Output the [X, Y] coordinate of the center of the cell containing the given text.  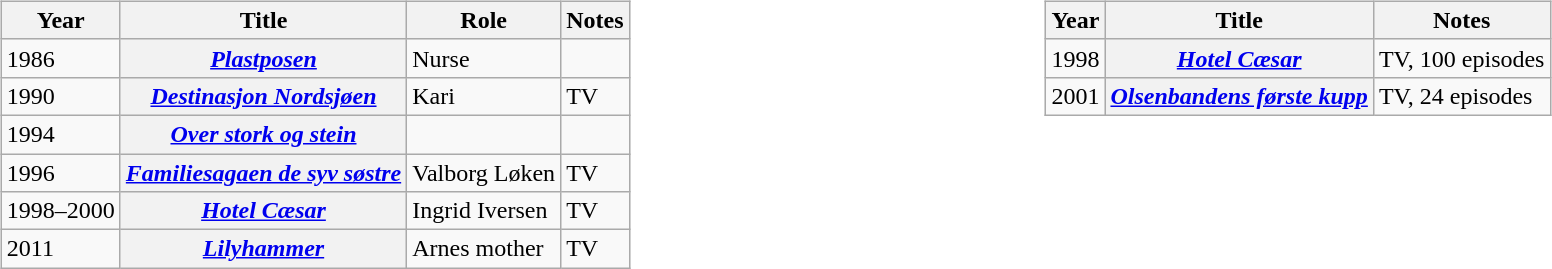
Plastposen [263, 58]
Role [484, 20]
Olsenbandens første kupp [1239, 96]
2001 [1076, 96]
Arnes mother [484, 249]
Valborg Løken [484, 173]
1998–2000 [60, 211]
1990 [60, 96]
Familiesagaen de syv søstre [263, 173]
Ingrid Iversen [484, 211]
Kari [484, 96]
Destinasjon Nordsjøen [263, 96]
TV, 24 episodes [1462, 96]
1994 [60, 134]
TV, 100 episodes [1462, 58]
1986 [60, 58]
1996 [60, 173]
Nurse [484, 58]
2011 [60, 249]
1998 [1076, 58]
Lilyhammer [263, 249]
Over stork og stein [263, 134]
